Return the (x, y) coordinate for the center point of the cell that contains the specified text.  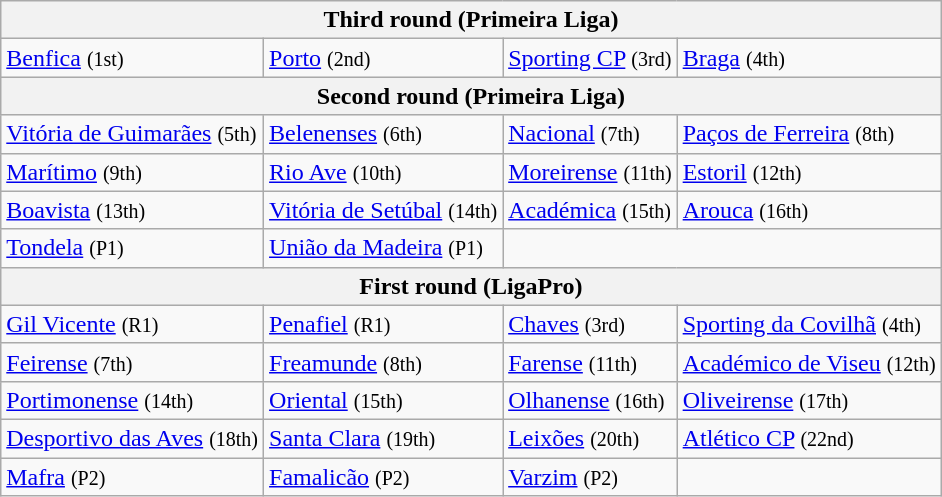
Oriental (15th) (384, 400)
Atlético CP (22nd) (809, 438)
Porto (2nd) (384, 58)
Feirense (7th) (132, 362)
Moreirense (11th) (590, 172)
Desportivo das Aves (18th) (132, 438)
Nacional (7th) (590, 134)
Académico de Viseu (12th) (809, 362)
Vitória de Setúbal (14th) (384, 210)
Académica (15th) (590, 210)
Famalicão (P2) (384, 477)
Sporting CP (3rd) (590, 58)
Belenenses (6th) (384, 134)
Second round (Primeira Liga) (471, 96)
Farense (11th) (590, 362)
Portimonense (14th) (132, 400)
Arouca (16th) (809, 210)
Oliveirense (17th) (809, 400)
Penafiel (R1) (384, 324)
Olhanense (16th) (590, 400)
Sporting da Covilhã (4th) (809, 324)
Chaves (3rd) (590, 324)
Braga (4th) (809, 58)
Tondela (P1) (132, 248)
Freamunde (8th) (384, 362)
Paços de Ferreira (8th) (809, 134)
Third round (Primeira Liga) (471, 20)
Varzim (P2) (590, 477)
Benfica (1st) (132, 58)
Leixões (20th) (590, 438)
Rio Ave (10th) (384, 172)
Gil Vicente (R1) (132, 324)
First round (LigaPro) (471, 286)
Marítimo (9th) (132, 172)
Mafra (P2) (132, 477)
Boavista (13th) (132, 210)
Santa Clara (19th) (384, 438)
Estoril (12th) (809, 172)
União da Madeira (P1) (384, 248)
Vitória de Guimarães (5th) (132, 134)
